Find where the given text appears and provide that cell's center as [x, y] coordinate. 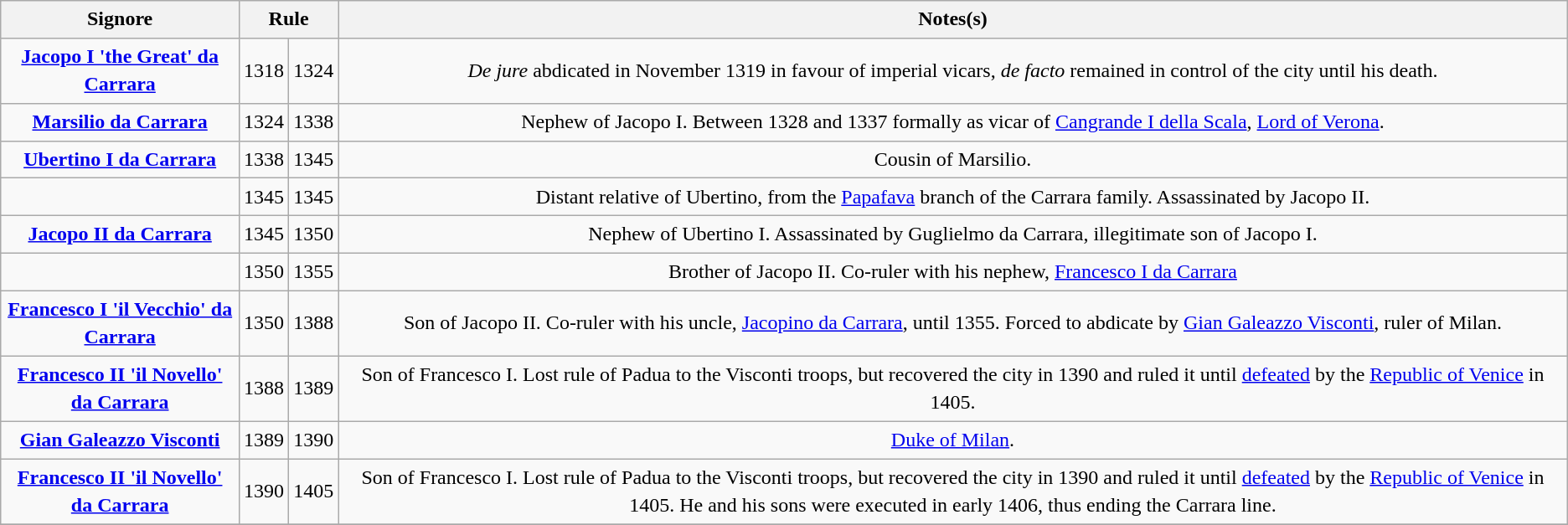
Duke of Milan. [953, 440]
Rule [289, 20]
Francesco I 'il Vecchio' da Carrara [121, 323]
Notes(s) [953, 20]
Nephew of Ubertino I. Assassinated by Guglielmo da Carrara, illegitimate son of Jacopo I. [953, 234]
1355 [313, 271]
Son of Jacopo II. Co-ruler with his uncle, Jacopino da Carrara, until 1355. Forced to abdicate by Gian Galeazzo Visconti, ruler of Milan. [953, 323]
Brother of Jacopo II. Co-ruler with his nephew, Francesco I da Carrara [953, 271]
Gian Galeazzo Visconti [121, 440]
1318 [265, 70]
De jure abdicated in November 1319 in favour of imperial vicars, de facto remained in control of the city until his death. [953, 70]
Jacopo II da Carrara [121, 234]
Cousin of Marsilio. [953, 159]
Jacopo I 'the Great' da Carrara [121, 70]
1405 [313, 492]
Marsilio da Carrara [121, 122]
Signore [121, 20]
Ubertino I da Carrara [121, 159]
Distant relative of Ubertino, from the Papafava branch of the Carrara family. Assassinated by Jacopo II. [953, 198]
Nephew of Jacopo I. Between 1328 and 1337 formally as vicar of Cangrande I della Scala, Lord of Verona. [953, 122]
